Pinpoint the cell where the given text exists, returning its (x, y) midpoint coordinate. 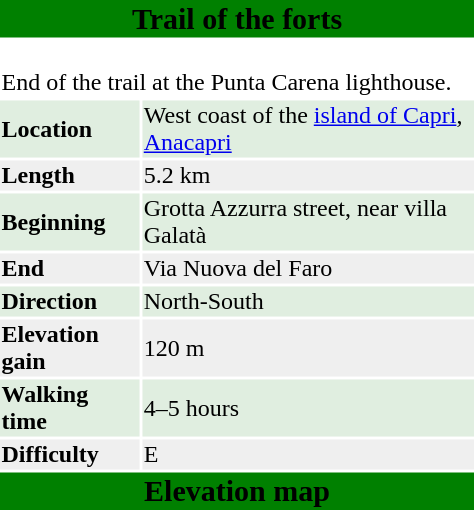
E (308, 455)
Location (70, 128)
West coast of the island of Capri, Anacapri (308, 128)
Elevation gain (70, 348)
Trail of the forts (237, 19)
Elevation map (237, 491)
Via Nuova del Faro (308, 269)
Grotta Azzurra street, near villa Galatà (308, 222)
120 m (308, 348)
Difficulty (70, 455)
Direction (70, 301)
Walking time (70, 408)
Length (70, 175)
5.2 km (308, 175)
North-South (308, 301)
End (70, 269)
4–5 hours (308, 408)
Beginning (70, 222)
End of the trail at the Punta Carena lighthouse. (237, 68)
